Return the (X, Y) coordinate for the center point of the cell that contains the specified text.  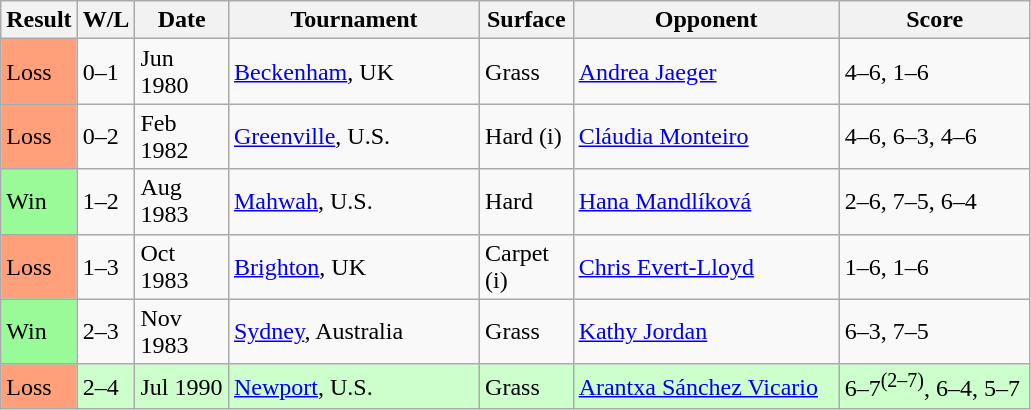
1–2 (106, 202)
W/L (106, 20)
6–7(2–7), 6–4, 5–7 (934, 386)
Hana Mandlíková (706, 202)
Beckenham, UK (354, 72)
1–3 (106, 266)
0–2 (106, 136)
Mahwah, U.S. (354, 202)
Hard (527, 202)
Greenville, U.S. (354, 136)
Brighton, UK (354, 266)
0–1 (106, 72)
4–6, 1–6 (934, 72)
Jul 1990 (182, 386)
Andrea Jaeger (706, 72)
Kathy Jordan (706, 332)
Feb 1982 (182, 136)
Chris Evert-Lloyd (706, 266)
Date (182, 20)
Cláudia Monteiro (706, 136)
Opponent (706, 20)
6–3, 7–5 (934, 332)
Aug 1983 (182, 202)
Nov 1983 (182, 332)
Carpet (i) (527, 266)
4–6, 6–3, 4–6 (934, 136)
Oct 1983 (182, 266)
Hard (i) (527, 136)
2–4 (106, 386)
2–6, 7–5, 6–4 (934, 202)
1–6, 1–6 (934, 266)
Tournament (354, 20)
Score (934, 20)
2–3 (106, 332)
Result (39, 20)
Jun 1980 (182, 72)
Arantxa Sánchez Vicario (706, 386)
Newport, U.S. (354, 386)
Sydney, Australia (354, 332)
Surface (527, 20)
